Provide the [X, Y] coordinate of the cell's center where the given text is located.  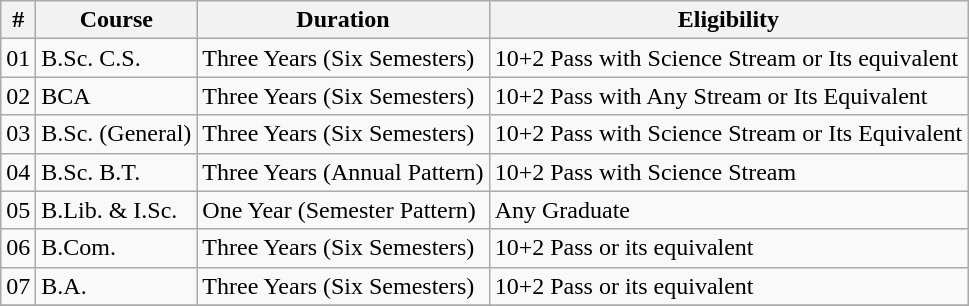
B.Sc. B.T. [116, 172]
04 [18, 172]
02 [18, 96]
B.Lib. & I.Sc. [116, 210]
06 [18, 248]
Three Years (Annual Pattern) [343, 172]
BCA [116, 96]
Duration [343, 20]
Course [116, 20]
10+2 Pass with Any Stream or Its Equivalent [728, 96]
One Year (Semester Pattern) [343, 210]
B.A. [116, 286]
10+2 Pass with Science Stream [728, 172]
10+2 Pass with Science Stream or Its Equivalent [728, 134]
03 [18, 134]
B.Sc. (General) [116, 134]
05 [18, 210]
07 [18, 286]
Eligibility [728, 20]
B.Sc. C.S. [116, 58]
01 [18, 58]
10+2 Pass with Science Stream or Its equivalent [728, 58]
B.Com. [116, 248]
# [18, 20]
Any Graduate [728, 210]
